Detect which cell encompasses the target text, then output its (x, y) center coordinate. 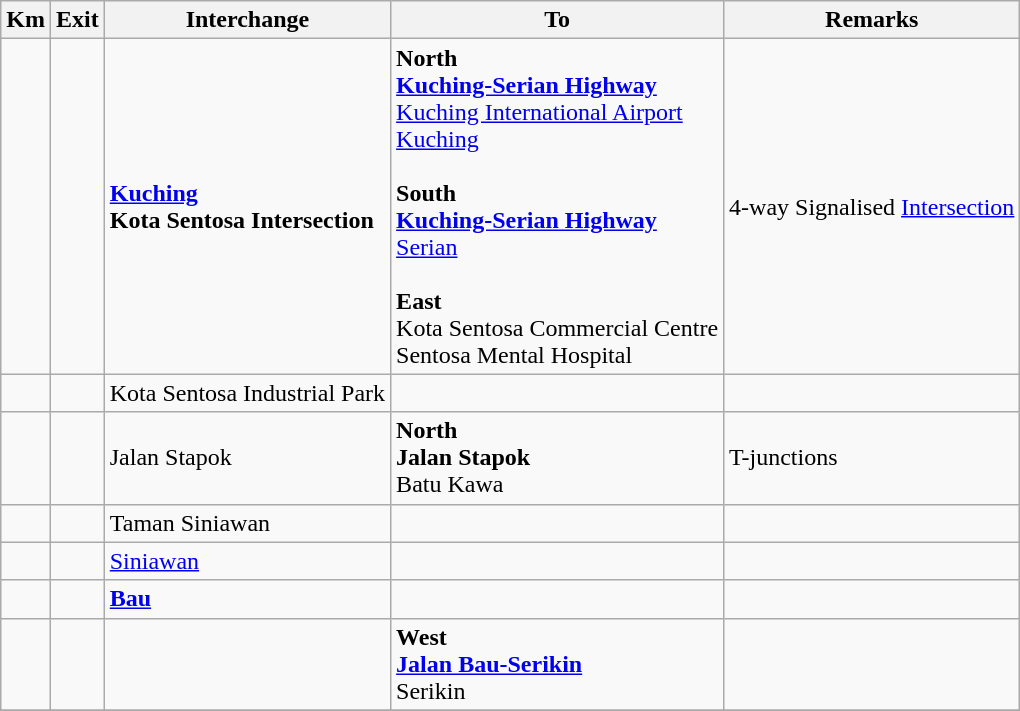
NorthJalan StapokBatu Kawa (558, 458)
Bau (247, 599)
Remarks (872, 20)
Km (26, 20)
Siniawan (247, 561)
To (558, 20)
4-way Signalised Intersection (872, 206)
Exit (77, 20)
T-junctions (872, 458)
Jalan Stapok (247, 458)
Interchange (247, 20)
Taman Siniawan (247, 523)
West Jalan Bau-SerikinSerikin (558, 664)
Kota Sentosa Industrial Park (247, 393)
KuchingKota Sentosa Intersection (247, 206)
